Search for the cell housing the specified text and yield its (x, y) center coordinate. 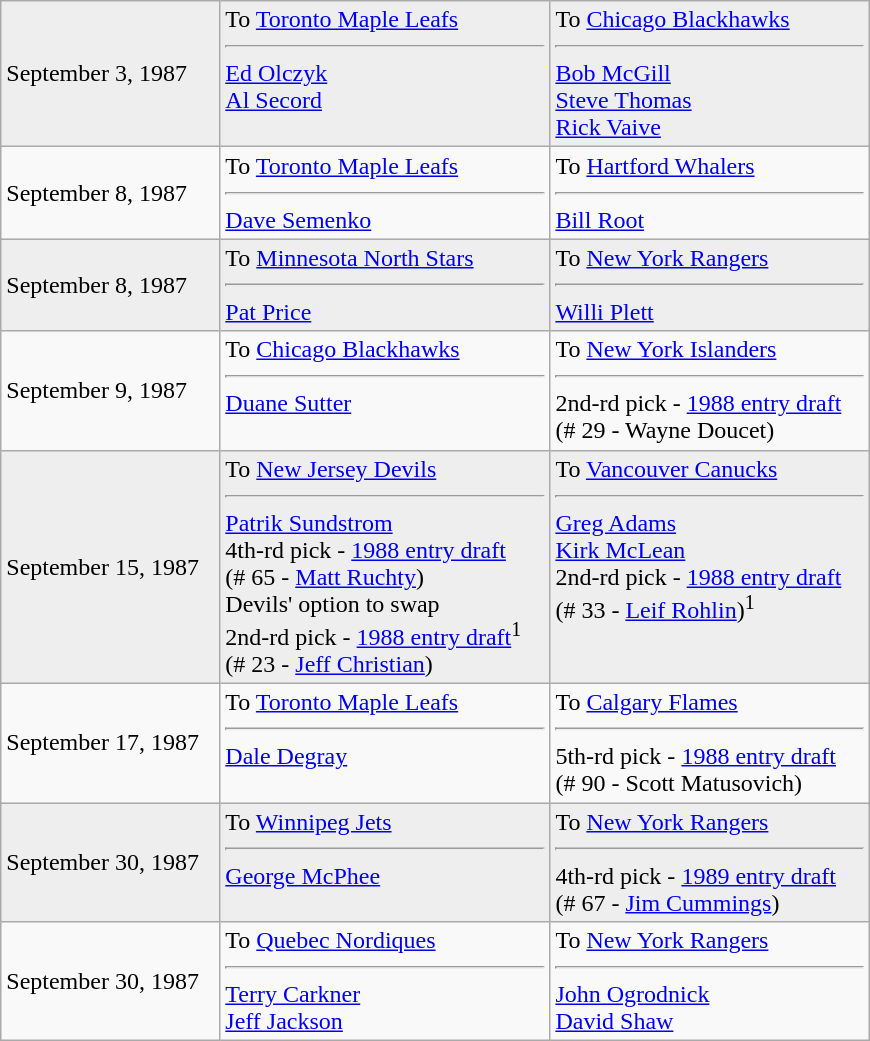
To Vancouver CanucksGreg AdamsKirk McLean2nd-rd pick - 1988 entry draft(# 33 - Leif Rohlin)1 (710, 567)
To Chicago BlackhawksBob McGillSteve ThomasRick Vaive (710, 74)
To New York RangersJohn OgrodnickDavid Shaw (710, 982)
To Hartford WhalersBill Root (710, 193)
To Toronto Maple LeafsDale Degray (385, 744)
To New York Islanders2nd-rd pick - 1988 entry draft(# 29 - Wayne Doucet) (710, 390)
September 17, 1987 (110, 744)
To New York RangersWilli Plett (710, 285)
To Chicago BlackhawksDuane Sutter (385, 390)
To Toronto Maple LeafsDave Semenko (385, 193)
September 15, 1987 (110, 567)
To Toronto Maple LeafsEd OlczykAl Secord (385, 74)
To Quebec NordiquesTerry CarknerJeff Jackson (385, 982)
September 9, 1987 (110, 390)
September 3, 1987 (110, 74)
To Winnipeg JetsGeorge McPhee (385, 862)
To New York Rangers4th-rd pick - 1989 entry draft(# 67 - Jim Cummings) (710, 862)
To Minnesota North StarsPat Price (385, 285)
To Calgary Flames5th-rd pick - 1988 entry draft(# 90 - Scott Matusovich) (710, 744)
